Locate the cell with the specified text and output its [x, y] center coordinate. 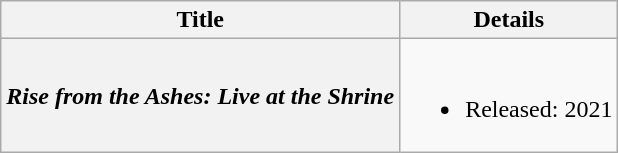
Rise from the Ashes: Live at the Shrine [200, 96]
Released: 2021 [509, 96]
Title [200, 20]
Details [509, 20]
